Output the (x, y) coordinate of the center of the cell containing the given text.  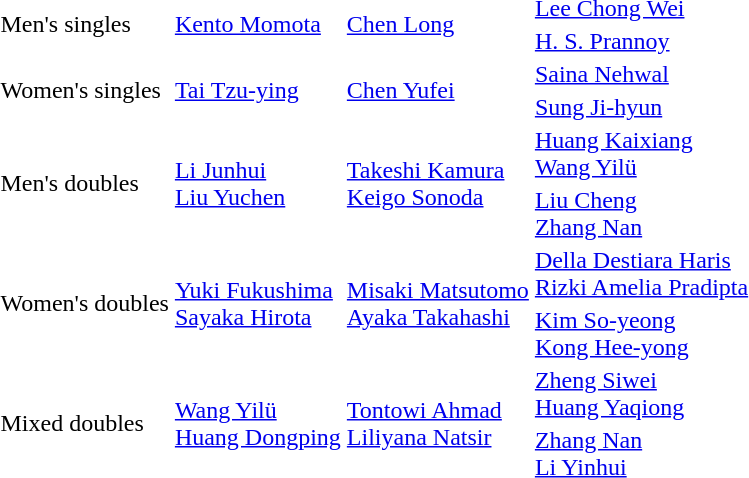
Saina Nehwal (641, 74)
Li Junhui Liu Yuchen (258, 184)
Zheng Siwei Huang Yaqiong (641, 394)
Della Destiara Haris Rizki Amelia Pradipta (641, 274)
Misaki Matsutomo Ayaka Takahashi (438, 304)
Chen Yufei (438, 90)
H. S. Prannoy (641, 41)
Liu Cheng Zhang Nan (641, 214)
Sung Ji-hyun (641, 107)
Kim So-yeong Kong Hee-yong (641, 334)
Huang Kaixiang Wang Yilü (641, 154)
Takeshi Kamura Keigo Sonoda (438, 184)
Tai Tzu-ying (258, 90)
Yuki Fukushima Sayaka Hirota (258, 304)
